Provide the (X, Y) coordinate of the cell's center where the given text is located.  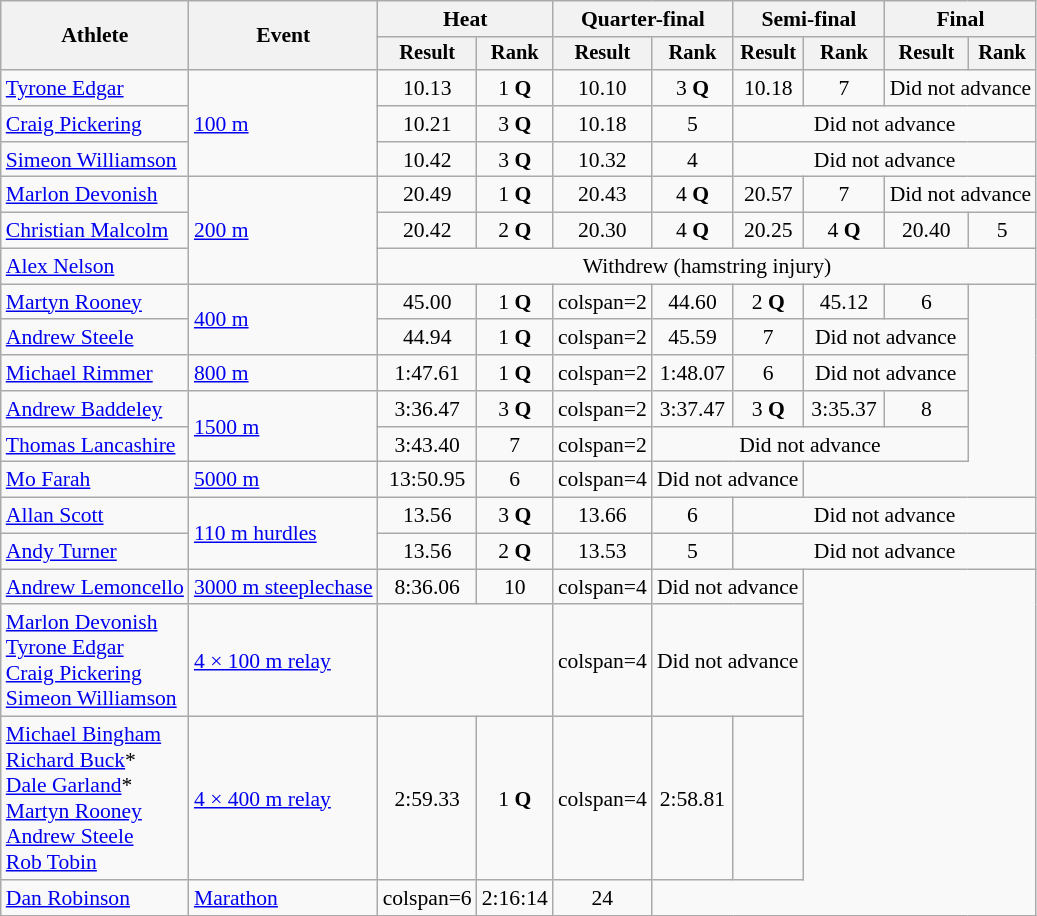
45.59 (692, 338)
1500 m (284, 426)
Dan Robinson (95, 898)
20.30 (602, 231)
Quarter-final (643, 19)
Heat (466, 19)
4 (692, 160)
3000 m steeplechase (284, 587)
10.13 (428, 88)
Marlon Devonish (95, 195)
3:36.47 (428, 409)
44.60 (692, 302)
4 × 400 m relay (284, 798)
1:48.07 (692, 373)
8:36.06 (428, 587)
Final (961, 19)
110 m hurdles (284, 534)
Withdrew (hamstring injury) (708, 267)
800 m (284, 373)
44.94 (428, 338)
Thomas Lancashire (95, 445)
5000 m (284, 480)
Andrew Steele (95, 338)
20.43 (602, 195)
3:43.40 (428, 445)
Athlete (95, 36)
10.42 (428, 160)
3:35.37 (844, 409)
Andrew Baddeley (95, 409)
Marathon (284, 898)
10.32 (602, 160)
100 m (284, 124)
13.53 (602, 552)
Michael BinghamRichard Buck*Dale Garland*Martyn RooneyAndrew SteeleRob Tobin (95, 798)
13.66 (602, 516)
20.40 (926, 231)
Christian Malcolm (95, 231)
45.00 (428, 302)
Craig Pickering (95, 124)
24 (602, 898)
2:59.33 (428, 798)
10.10 (602, 88)
Michael Rimmer (95, 373)
Marlon DevonishTyrone EdgarCraig PickeringSimeon Williamson (95, 661)
Martyn Rooney (95, 302)
20.25 (768, 231)
20.49 (428, 195)
4 × 100 m relay (284, 661)
10 (515, 587)
Tyrone Edgar (95, 88)
2:58.81 (692, 798)
Alex Nelson (95, 267)
1:47.61 (428, 373)
Andrew Lemoncello (95, 587)
20.57 (768, 195)
colspan=6 (428, 898)
20.42 (428, 231)
200 m (284, 230)
Mo Farah (95, 480)
2:16:14 (515, 898)
10.21 (428, 124)
Semi-final (809, 19)
Simeon Williamson (95, 160)
Allan Scott (95, 516)
Event (284, 36)
8 (926, 409)
Andy Turner (95, 552)
13:50.95 (428, 480)
3:37.47 (692, 409)
45.12 (844, 302)
400 m (284, 320)
